Provide the [x, y] coordinate of the cell's center where the given text is located.  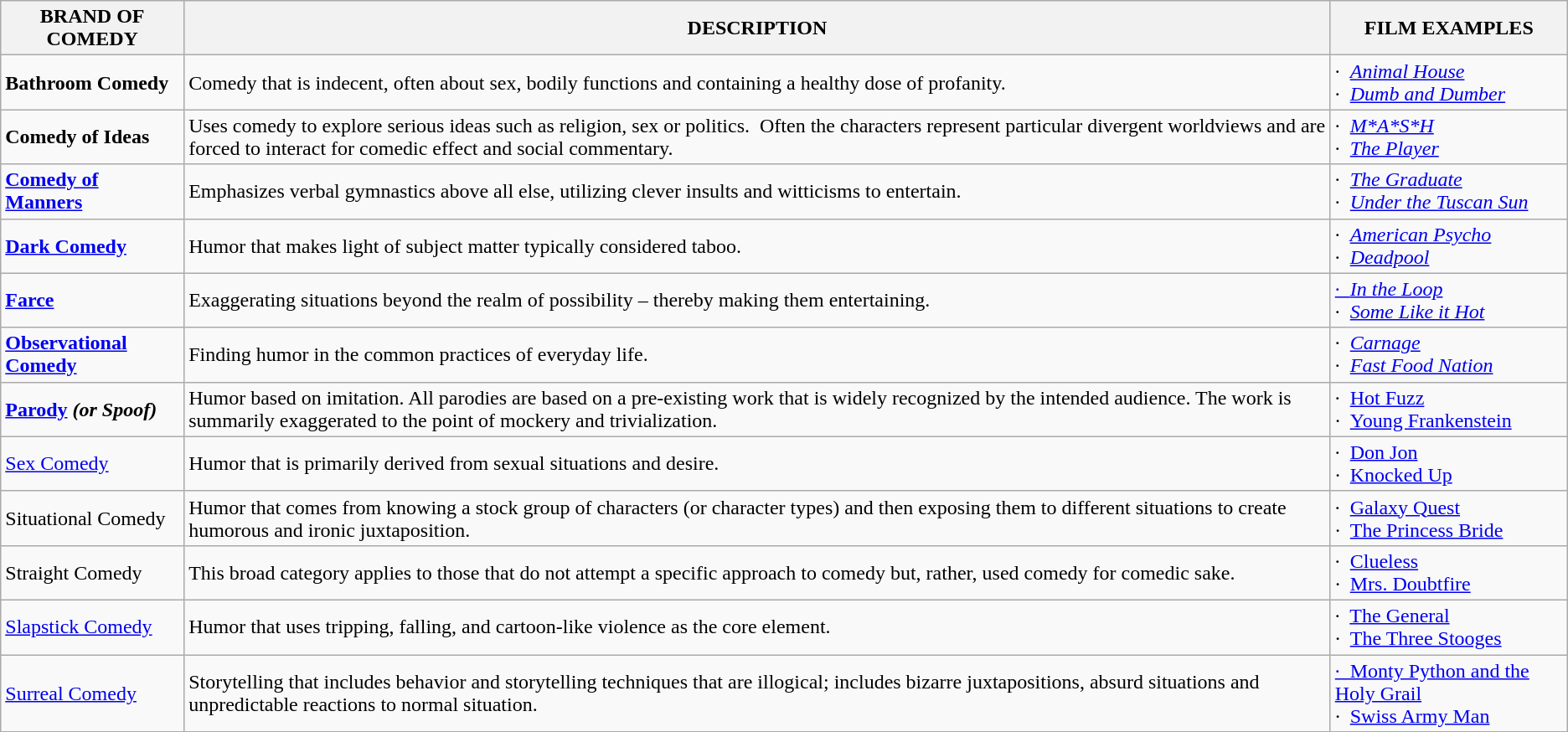
Humor that makes light of subject matter typically considered taboo. [757, 246]
· Hot Fuzz· Young Frankenstein [1449, 409]
Observational Comedy [92, 355]
This broad category applies to those that do not attempt a specific approach to comedy but, rather, used comedy for comedic sake. [757, 573]
BRAND OF COMEDY [92, 28]
Finding humor in the common practices of everyday life. [757, 355]
Comedy that is indecent, often about sex, bodily functions and containing a healthy dose of profanity. [757, 82]
· Carnage· Fast Food Nation [1449, 355]
Dark Comedy [92, 246]
Bathroom Comedy [92, 82]
Parody (or Spoof) [92, 409]
· Monty Python and the Holy Grail· Swiss Army Man [1449, 693]
· Galaxy Quest· The Princess Bride [1449, 518]
DESCRIPTION [757, 28]
Farce [92, 300]
· Clueless· Mrs. Doubtfire [1449, 573]
Exaggerating situations beyond the realm of possibility – thereby making them entertaining. [757, 300]
Comedy of Ideas [92, 137]
Sex Comedy [92, 464]
· M*A*S*H· The Player [1449, 137]
Emphasizes verbal gymnastics above all else, utilizing clever insults and witticisms to entertain. [757, 191]
Humor that is primarily derived from sexual situations and desire. [757, 464]
Slapstick Comedy [92, 626]
· Animal House· Dumb and Dumber [1449, 82]
Surreal Comedy [92, 693]
· The General· The Three Stooges [1449, 626]
· In the Loop· Some Like it Hot [1449, 300]
· The Graduate· Under the Tuscan Sun [1449, 191]
Situational Comedy [92, 518]
Humor that uses tripping, falling, and cartoon-like violence as the core element. [757, 626]
· American Psycho· Deadpool [1449, 246]
Comedy of Manners [92, 191]
FILM EXAMPLES [1449, 28]
Straight Comedy [92, 573]
· Don Jon· Knocked Up [1449, 464]
